Output the (x, y) coordinate of the center of the cell containing the given text.  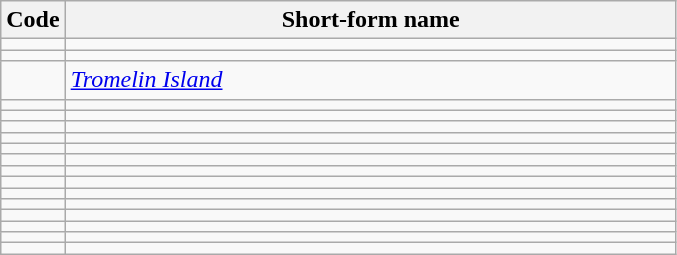
Tromelin Island (370, 80)
Code (33, 20)
Short-form name (370, 20)
